For the text-containing cell, return its midpoint in (X, Y) coordinate format. 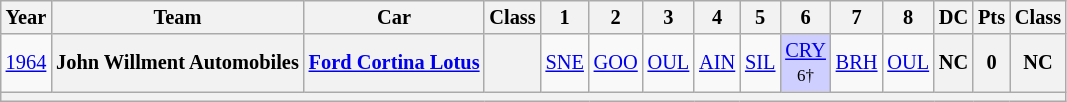
SNE (565, 63)
SIL (760, 63)
8 (908, 17)
0 (992, 63)
2 (616, 17)
Car (394, 17)
5 (760, 17)
3 (669, 17)
CRY6† (805, 63)
DC (954, 17)
Pts (992, 17)
GOO (616, 63)
Ford Cortina Lotus (394, 63)
1964 (26, 63)
John Willment Automobiles (178, 63)
Year (26, 17)
Team (178, 17)
1 (565, 17)
6 (805, 17)
4 (717, 17)
AIN (717, 63)
BRH (857, 63)
7 (857, 17)
